Extract the [X, Y] coordinate from the center of the cell holding the provided text.  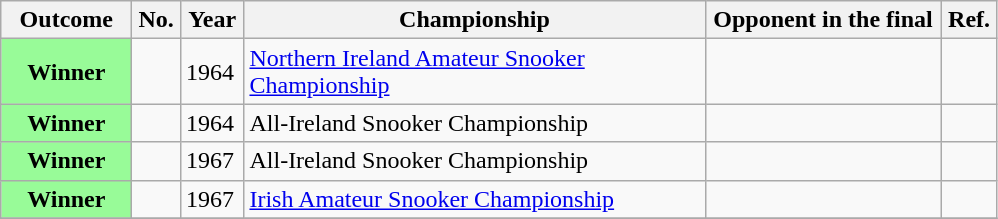
Ref. [969, 20]
Opponent in the final [823, 20]
Championship [474, 20]
Irish Amateur Snooker Championship [474, 199]
Northern Ireland Amateur Snooker Championship [474, 72]
Year [212, 20]
No. [156, 20]
Outcome [66, 20]
